Detect which cell encompasses the target text, then output its (x, y) center coordinate. 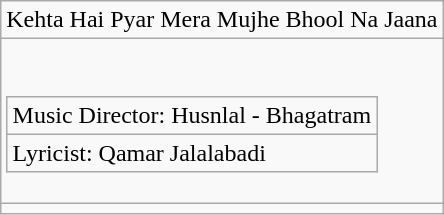
Lyricist: Qamar Jalalabadi (192, 153)
Music Director: Husnlal - Bhagatram (192, 115)
Kehta Hai Pyar Mera Mujhe Bhool Na Jaana (222, 20)
Music Director: Husnlal - Bhagatram Lyricist: Qamar Jalalabadi (222, 121)
